Return [X, Y] of the center of cell containing provided text 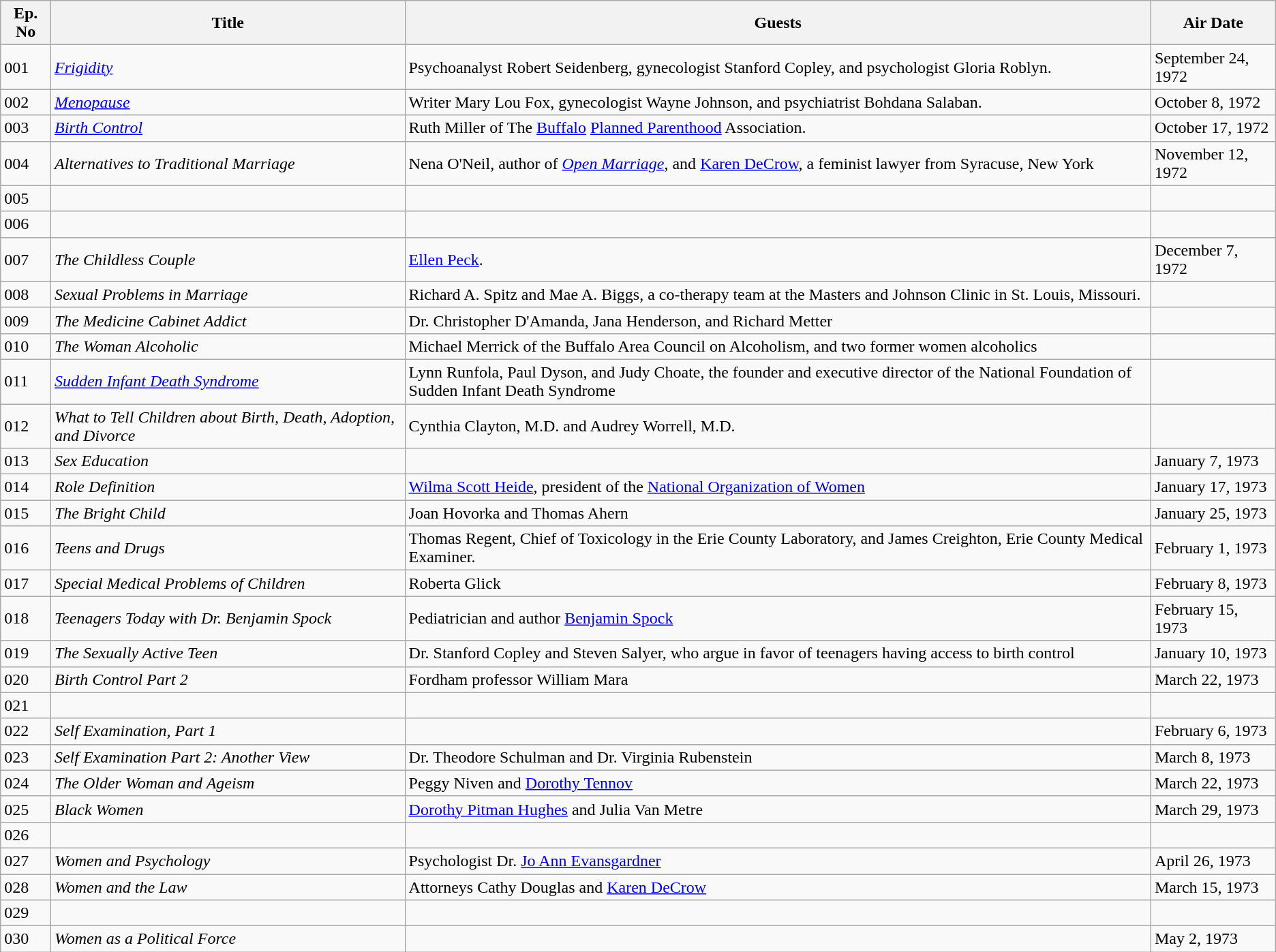
Ellen Peck. [778, 259]
014 [26, 487]
Birth Control [228, 128]
Guests [778, 23]
006 [26, 224]
Michael Merrick of the Buffalo Area Council on Alcoholism, and two former women alcoholics [778, 346]
026 [26, 835]
The Medicine Cabinet Addict [228, 320]
024 [26, 783]
The Bright Child [228, 513]
019 [26, 654]
Pediatrician and author Benjamin Spock [778, 619]
Writer Mary Lou Fox, gynecologist Wayne Johnson, and psychiatrist Bohdana Salaban. [778, 102]
013 [26, 461]
017 [26, 583]
010 [26, 346]
Sex Education [228, 461]
October 8, 1972 [1213, 102]
Alternatives to Traditional Marriage [228, 164]
Ruth Miller of The Buffalo Planned Parenthood Association. [778, 128]
Dr. Stanford Copley and Steven Salyer, who argue in favor of teenagers having access to birth control [778, 654]
Birth Control Part 2 [228, 679]
Women and the Law [228, 887]
Ep. No [26, 23]
Psychologist Dr. Jo Ann Evansgardner [778, 861]
007 [26, 259]
016 [26, 548]
January 7, 1973 [1213, 461]
011 [26, 382]
029 [26, 913]
March 29, 1973 [1213, 809]
February 1, 1973 [1213, 548]
005 [26, 198]
Thomas Regent, Chief of Toxicology in the Erie County Laboratory, and James Creighton, Erie County Medical Examiner. [778, 548]
Role Definition [228, 487]
Attorneys Cathy Douglas and Karen DeCrow [778, 887]
022 [26, 731]
Sudden Infant Death Syndrome [228, 382]
Self Examination Part 2: Another View [228, 757]
004 [26, 164]
Special Medical Problems of Children [228, 583]
002 [26, 102]
November 12, 1972 [1213, 164]
Wilma Scott Heide, president of the National Organization of Women [778, 487]
Lynn Runfola, Paul Dyson, and Judy Choate, the founder and executive director of the National Foundation of Sudden Infant Death Syndrome [778, 382]
March 15, 1973 [1213, 887]
Self Examination, Part 1 [228, 731]
The Childless Couple [228, 259]
Frigidity [228, 67]
Teens and Drugs [228, 548]
The Sexually Active Teen [228, 654]
January 25, 1973 [1213, 513]
January 10, 1973 [1213, 654]
Black Women [228, 809]
February 8, 1973 [1213, 583]
Psychoanalyst Robert Seidenberg, gynecologist Stanford Copley, and psychologist Gloria Roblyn. [778, 67]
Title [228, 23]
February 6, 1973 [1213, 731]
Cynthia Clayton, M.D. and Audrey Worrell, M.D. [778, 425]
023 [26, 757]
Sexual Problems in Marriage [228, 294]
The Woman Alcoholic [228, 346]
September 24, 1972 [1213, 67]
009 [26, 320]
030 [26, 939]
025 [26, 809]
Roberta Glick [778, 583]
Air Date [1213, 23]
May 2, 1973 [1213, 939]
December 7, 1972 [1213, 259]
020 [26, 679]
003 [26, 128]
Women and Psychology [228, 861]
Joan Hovorka and Thomas Ahern [778, 513]
Dorothy Pitman Hughes and Julia Van Metre [778, 809]
028 [26, 887]
Dr. Christopher D'Amanda, Jana Henderson, and Richard Metter [778, 320]
Teenagers Today with Dr. Benjamin Spock [228, 619]
Fordham professor William Mara [778, 679]
008 [26, 294]
March 8, 1973 [1213, 757]
What to Tell Children about Birth, Death, Adoption, and Divorce [228, 425]
Women as a Political Force [228, 939]
Peggy Niven and Dorothy Tennov [778, 783]
April 26, 1973 [1213, 861]
015 [26, 513]
027 [26, 861]
January 17, 1973 [1213, 487]
018 [26, 619]
012 [26, 425]
Nena O'Neil, author of Open Marriage, and Karen DeCrow, a feminist lawyer from Syracuse, New York [778, 164]
Richard A. Spitz and Mae A. Biggs, a co-therapy team at the Masters and Johnson Clinic in St. Louis, Missouri. [778, 294]
Menopause [228, 102]
October 17, 1972 [1213, 128]
Dr. Theodore Schulman and Dr. Virginia Rubenstein [778, 757]
The Older Woman and Ageism [228, 783]
February 15, 1973 [1213, 619]
001 [26, 67]
021 [26, 705]
